Return the (x, y) coordinate for the center point of the cell that contains the specified text.  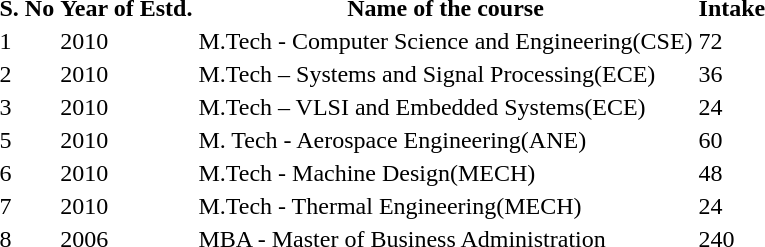
M.Tech - Computer Science and Engineering(CSE) (446, 41)
M.Tech – VLSI and Embedded Systems(ECE) (446, 107)
M.Tech - Machine Design(MECH) (446, 173)
M.Tech - Thermal Engineering(MECH) (446, 206)
M. Tech - Aerospace Engineering(ANE) (446, 140)
M.Tech – Systems and Signal Processing(ECE) (446, 74)
